For the text-containing cell, return its midpoint in [x, y] coordinate format. 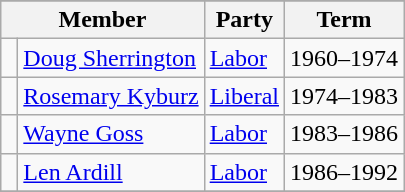
Member [102, 20]
Party [244, 20]
Wayne Goss [111, 134]
Rosemary Kyburz [111, 96]
Doug Sherrington [111, 58]
1983–1986 [344, 134]
1986–1992 [344, 172]
1974–1983 [344, 96]
Term [344, 20]
1960–1974 [344, 58]
Liberal [244, 96]
Len Ardill [111, 172]
